Output the (x, y) coordinate of the center of the cell containing the given text.  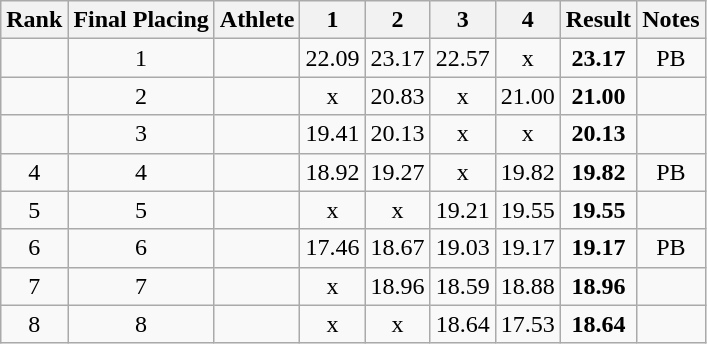
18.88 (528, 286)
Notes (671, 20)
Final Placing (141, 20)
17.53 (528, 324)
Athlete (257, 20)
18.67 (398, 248)
Result (598, 20)
22.09 (332, 58)
18.59 (462, 286)
19.41 (332, 134)
18.92 (332, 172)
19.27 (398, 172)
22.57 (462, 58)
19.03 (462, 248)
19.21 (462, 210)
17.46 (332, 248)
20.83 (398, 96)
Rank (34, 20)
